Determine the (X, Y) coordinate at the center of the cell enclosing the given text.  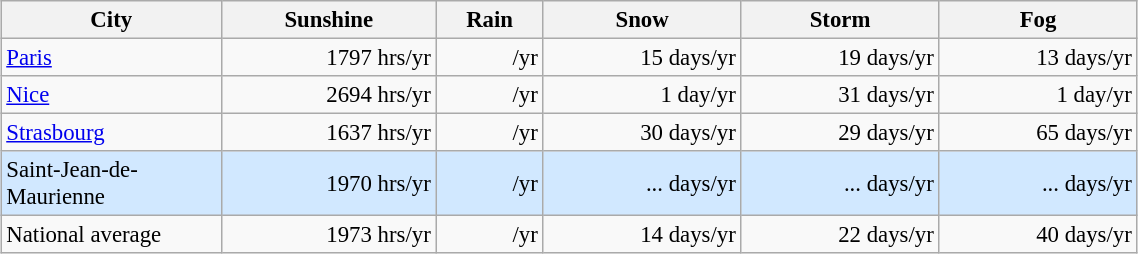
65 days/yr (1038, 133)
30 days/yr (642, 133)
2694 hrs/yr (329, 95)
31 days/yr (840, 95)
1973 hrs/yr (329, 235)
13 days/yr (1038, 58)
Nice (112, 95)
Rain (490, 20)
Storm (840, 20)
Paris (112, 58)
14 days/yr (642, 235)
40 days/yr (1038, 235)
29 days/yr (840, 133)
22 days/yr (840, 235)
Saint-Jean-de-Maurienne (112, 184)
Sunshine (329, 20)
Strasbourg (112, 133)
Snow (642, 20)
1970 hrs/yr (329, 184)
1637 hrs/yr (329, 133)
Fog (1038, 20)
19 days/yr (840, 58)
1797 hrs/yr (329, 58)
City (112, 20)
15 days/yr (642, 58)
National average (112, 235)
